Return the [x, y] coordinate for the center point of the cell that contains the specified text.  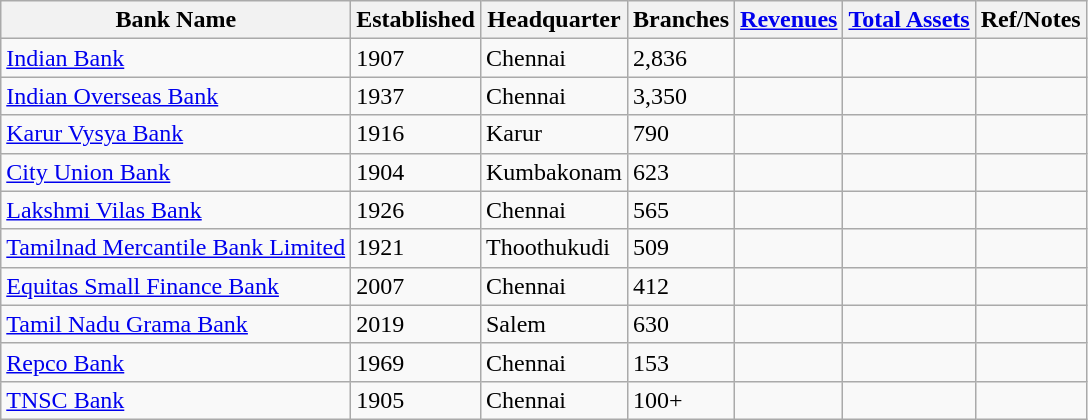
Established [416, 20]
509 [682, 248]
3,350 [682, 96]
1969 [416, 362]
Repco Bank [176, 362]
Tamil Nadu Grama Bank [176, 324]
Total Assets [909, 20]
790 [682, 134]
2,836 [682, 58]
City Union Bank [176, 172]
Kumbakonam [554, 172]
1937 [416, 96]
Bank Name [176, 20]
1907 [416, 58]
Karur [554, 134]
Ref/Notes [1030, 20]
Indian Bank [176, 58]
Tamilnad Mercantile Bank Limited [176, 248]
412 [682, 286]
2007 [416, 286]
1905 [416, 400]
1904 [416, 172]
1926 [416, 210]
Indian Overseas Bank [176, 96]
1921 [416, 248]
Salem [554, 324]
2019 [416, 324]
153 [682, 362]
TNSC Bank [176, 400]
1916 [416, 134]
Revenues [789, 20]
Headquarter [554, 20]
623 [682, 172]
Lakshmi Vilas Bank [176, 210]
Thoothukudi [554, 248]
100+ [682, 400]
565 [682, 210]
Branches [682, 20]
Equitas Small Finance Bank [176, 286]
Karur Vysya Bank [176, 134]
630 [682, 324]
